Output the [x, y] coordinate of the center of the cell containing the given text.  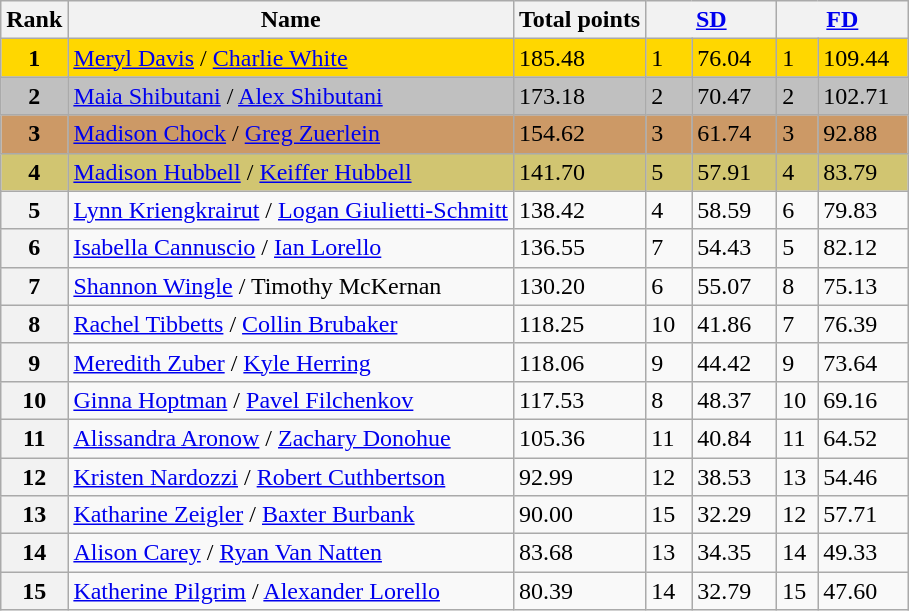
Name [291, 20]
58.59 [734, 210]
40.84 [734, 438]
102.71 [863, 96]
Katherine Pilgrim / Alexander Lorello [291, 591]
92.88 [863, 134]
SD [712, 20]
76.04 [734, 58]
Ginna Hoptman / Pavel Filchenkov [291, 400]
38.53 [734, 477]
75.13 [863, 286]
90.00 [580, 515]
173.18 [580, 96]
83.79 [863, 172]
55.07 [734, 286]
61.74 [734, 134]
80.39 [580, 591]
154.62 [580, 134]
32.29 [734, 515]
130.20 [580, 286]
Rachel Tibbetts / Collin Brubaker [291, 324]
118.06 [580, 362]
70.47 [734, 96]
54.43 [734, 248]
Madison Hubbell / Keiffer Hubbell [291, 172]
79.83 [863, 210]
76.39 [863, 324]
185.48 [580, 58]
118.25 [580, 324]
Alison Carey / Ryan Van Natten [291, 553]
117.53 [580, 400]
109.44 [863, 58]
Maia Shibutani / Alex Shibutani [291, 96]
73.64 [863, 362]
92.99 [580, 477]
32.79 [734, 591]
57.71 [863, 515]
49.33 [863, 553]
105.36 [580, 438]
54.46 [863, 477]
Total points [580, 20]
Shannon Wingle / Timothy McKernan [291, 286]
Alissandra Aronow / Zachary Donohue [291, 438]
Katharine Zeigler / Baxter Burbank [291, 515]
57.91 [734, 172]
69.16 [863, 400]
138.42 [580, 210]
136.55 [580, 248]
48.37 [734, 400]
Meredith Zuber / Kyle Herring [291, 362]
34.35 [734, 553]
Rank [34, 20]
141.70 [580, 172]
83.68 [580, 553]
Kristen Nardozzi / Robert Cuthbertson [291, 477]
64.52 [863, 438]
Madison Chock / Greg Zuerlein [291, 134]
Isabella Cannuscio / Ian Lorello [291, 248]
47.60 [863, 591]
FD [842, 20]
82.12 [863, 248]
Meryl Davis / Charlie White [291, 58]
44.42 [734, 362]
Lynn Kriengkrairut / Logan Giulietti-Schmitt [291, 210]
41.86 [734, 324]
